Output the (X, Y) coordinate of the center of the cell containing the given text.  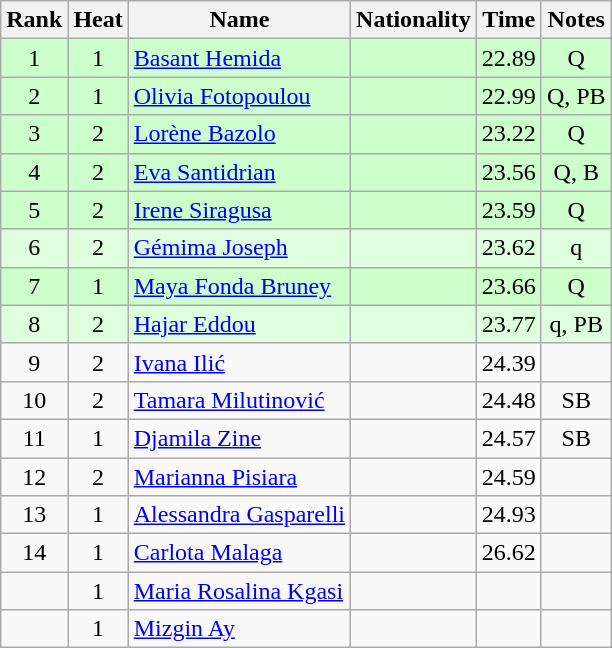
23.62 (508, 248)
Olivia Fotopoulou (239, 96)
Heat (98, 20)
22.99 (508, 96)
Q, B (576, 172)
Rank (34, 20)
23.56 (508, 172)
Notes (576, 20)
Ivana Ilić (239, 362)
24.93 (508, 515)
Eva Santidrian (239, 172)
Basant Hemida (239, 58)
Irene Siragusa (239, 210)
23.59 (508, 210)
Carlota Malaga (239, 553)
26.62 (508, 553)
q, PB (576, 324)
3 (34, 134)
Maya Fonda Bruney (239, 286)
24.59 (508, 477)
23.66 (508, 286)
Maria Rosalina Kgasi (239, 591)
Tamara Milutinović (239, 400)
Gémima Joseph (239, 248)
Q, PB (576, 96)
7 (34, 286)
Nationality (414, 20)
24.48 (508, 400)
Name (239, 20)
Alessandra Gasparelli (239, 515)
23.77 (508, 324)
11 (34, 438)
9 (34, 362)
5 (34, 210)
22.89 (508, 58)
10 (34, 400)
4 (34, 172)
12 (34, 477)
13 (34, 515)
24.39 (508, 362)
Marianna Pisiara (239, 477)
14 (34, 553)
Mizgin Ay (239, 629)
Time (508, 20)
6 (34, 248)
24.57 (508, 438)
Lorène Bazolo (239, 134)
q (576, 248)
23.22 (508, 134)
Hajar Eddou (239, 324)
Djamila Zine (239, 438)
8 (34, 324)
